Extract the [X, Y] coordinate from the center of the cell holding the provided text.  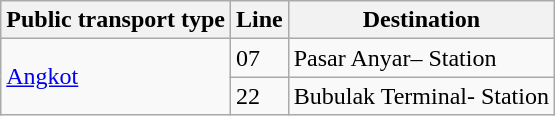
22 [259, 96]
Line [259, 20]
07 [259, 58]
Angkot [116, 77]
Public transport type [116, 20]
Destination [421, 20]
Bubulak Terminal- Station [421, 96]
Pasar Anyar– Station [421, 58]
